For the text-containing cell, return its midpoint in [x, y] coordinate format. 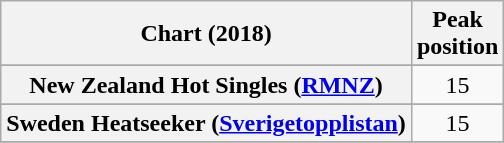
New Zealand Hot Singles (RMNZ) [206, 85]
Peakposition [457, 34]
Chart (2018) [206, 34]
Sweden Heatseeker (Sverigetopplistan) [206, 123]
